Pinpoint the cell where the given text exists, returning its [x, y] midpoint coordinate. 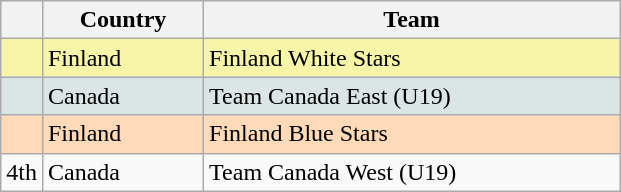
Team Canada East (U19) [412, 96]
Country [122, 20]
Team Canada West (U19) [412, 172]
Finland White Stars [412, 58]
Finland Blue Stars [412, 134]
Team [412, 20]
4th [22, 172]
